From the cell containing the given text, extract its center point as (X, Y) coordinate. 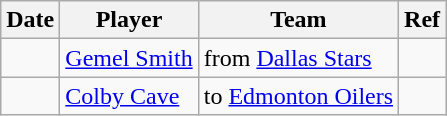
Team (298, 20)
Player (129, 20)
from Dallas Stars (298, 58)
Ref (422, 20)
Colby Cave (129, 96)
Gemel Smith (129, 58)
Date (30, 20)
to Edmonton Oilers (298, 96)
